Determine the [X, Y] coordinate at the center of the cell enclosing the given text.  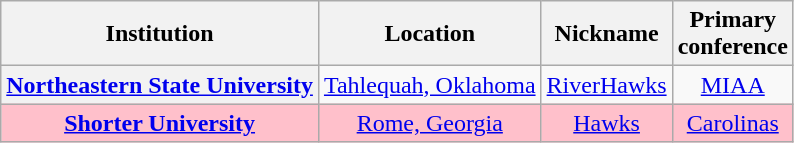
MIAA [732, 85]
RiverHawks [606, 85]
Hawks [606, 123]
Primaryconference [732, 34]
Carolinas [732, 123]
Rome, Georgia [430, 123]
Tahlequah, Oklahoma [430, 85]
Institution [160, 34]
Shorter University [160, 123]
Location [430, 34]
Nickname [606, 34]
Northeastern State University [160, 85]
